For the text-containing cell, return its midpoint in [X, Y] coordinate format. 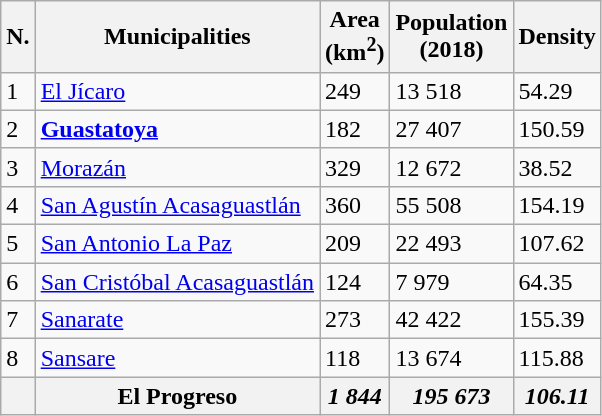
7 [18, 320]
182 [355, 129]
1 [18, 91]
El Progreso [177, 396]
Sansare [177, 358]
Sanarate [177, 320]
12 672 [452, 167]
360 [355, 205]
El Jícaro [177, 91]
150.59 [557, 129]
3 [18, 167]
154.19 [557, 205]
San Antonio La Paz [177, 244]
209 [355, 244]
106.11 [557, 396]
64.35 [557, 282]
8 [18, 358]
54.29 [557, 91]
N. [18, 37]
13 518 [452, 91]
329 [355, 167]
27 407 [452, 129]
5 [18, 244]
42 422 [452, 320]
Morazán [177, 167]
155.39 [557, 320]
55 508 [452, 205]
Population(2018) [452, 37]
Guastatoya [177, 129]
107.62 [557, 244]
118 [355, 358]
1 844 [355, 396]
7 979 [452, 282]
249 [355, 91]
Density [557, 37]
6 [18, 282]
13 674 [452, 358]
Area(km2) [355, 37]
22 493 [452, 244]
2 [18, 129]
124 [355, 282]
273 [355, 320]
Municipalities [177, 37]
4 [18, 205]
San Cristóbal Acasaguastlán [177, 282]
San Agustín Acasaguastlán [177, 205]
195 673 [452, 396]
115.88 [557, 358]
38.52 [557, 167]
